Return the [X, Y] coordinate for the center point of the cell that contains the specified text.  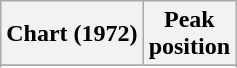
Chart (1972) [72, 34]
Peakposition [189, 34]
